Return the [x, y] coordinate for the center point of the cell that contains the specified text.  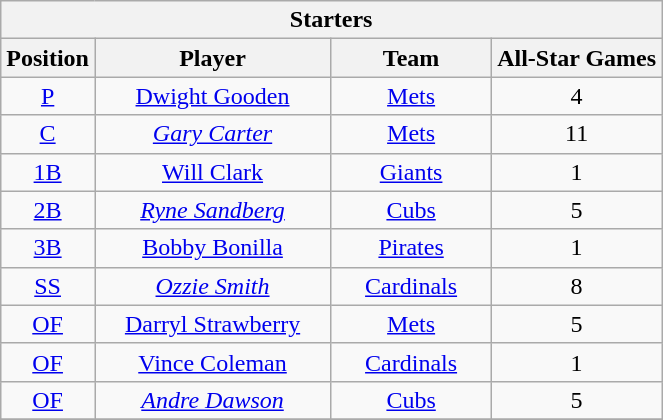
C [48, 134]
11 [577, 134]
Dwight Gooden [212, 96]
Team [412, 58]
Pirates [412, 248]
Vince Coleman [212, 362]
All-Star Games [577, 58]
3B [48, 248]
Darryl Strawberry [212, 324]
2B [48, 210]
Player [212, 58]
SS [48, 286]
Ryne Sandberg [212, 210]
Will Clark [212, 172]
Giants [412, 172]
Ozzie Smith [212, 286]
Andre Dawson [212, 400]
Position [48, 58]
1B [48, 172]
Bobby Bonilla [212, 248]
P [48, 96]
4 [577, 96]
Gary Carter [212, 134]
8 [577, 286]
Starters [332, 20]
